Find where the given text appears and provide that cell's center as [X, Y] coordinate. 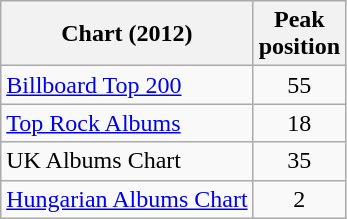
35 [299, 161]
Top Rock Albums [127, 123]
UK Albums Chart [127, 161]
55 [299, 85]
18 [299, 123]
Hungarian Albums Chart [127, 199]
Billboard Top 200 [127, 85]
Peakposition [299, 34]
2 [299, 199]
Chart (2012) [127, 34]
